Output the [X, Y] coordinate of the center of the cell containing the given text.  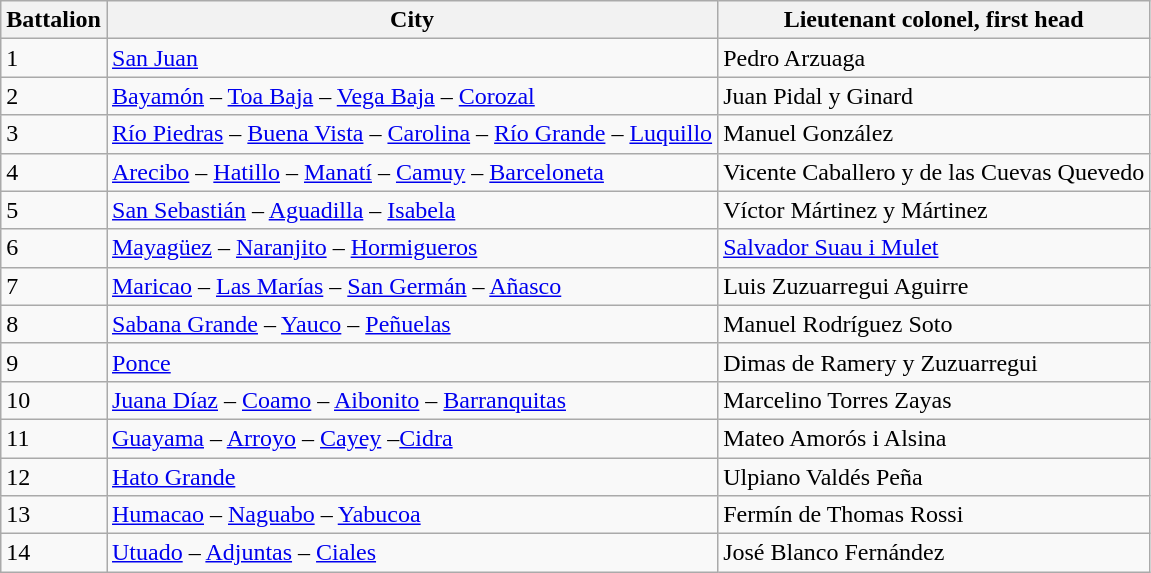
3 [54, 134]
4 [54, 172]
Hato Grande [412, 477]
1 [54, 58]
Dimas de Ramery y Zuzuarregui [934, 362]
Sabana Grande – Yauco – Peñuelas [412, 324]
10 [54, 400]
Ponce [412, 362]
Salvador Suau i Mulet [934, 248]
11 [54, 438]
Manuel González [934, 134]
Luis Zuzuarregui Aguirre [934, 286]
Vicente Caballero y de las Cuevas Quevedo [934, 172]
Mateo Amorós i Alsina [934, 438]
Utuado – Adjuntas – Ciales [412, 553]
13 [54, 515]
Marcelino Torres Zayas [934, 400]
Arecibo – Hatillo – Manatí – Camuy – Barceloneta [412, 172]
5 [54, 210]
Fermín de Thomas Rossi [934, 515]
Manuel Rodríguez Soto [934, 324]
Bayamón – Toa Baja – Vega Baja – Corozal [412, 96]
City [412, 20]
6 [54, 248]
Juana Díaz – Coamo – Aibonito – Barranquitas [412, 400]
7 [54, 286]
San Juan [412, 58]
12 [54, 477]
2 [54, 96]
9 [54, 362]
Guayama – Arroyo – Cayey –Cidra [412, 438]
Mayagüez – Naranjito – Hormigueros [412, 248]
San Sebastián – Aguadilla – Isabela [412, 210]
Maricao – Las Marías – San Germán – Añasco [412, 286]
José Blanco Fernández [934, 553]
Juan Pidal y Ginard [934, 96]
Lieutenant colonel, first head [934, 20]
Río Piedras – Buena Vista – Carolina – Río Grande – Luquillo [412, 134]
Ulpiano Valdés Peña [934, 477]
Humacao – Naguabo – Yabucoa [412, 515]
14 [54, 553]
Battalion [54, 20]
Pedro Arzuaga [934, 58]
Víctor Mártinez y Mártinez [934, 210]
8 [54, 324]
